Output the (X, Y) coordinate of the center of the cell containing the given text.  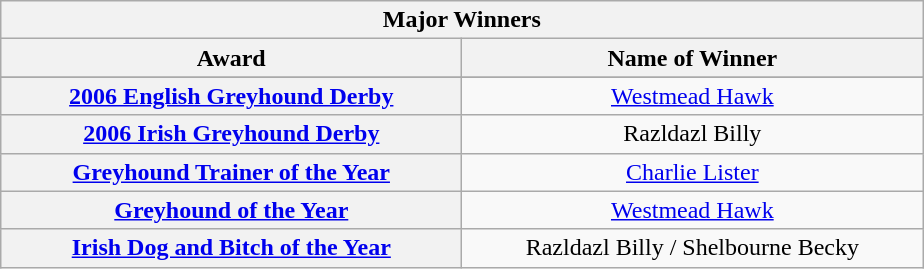
Charlie Lister (692, 172)
2006 Irish Greyhound Derby (232, 134)
2006 English Greyhound Derby (232, 96)
Major Winners (462, 20)
Razldazl Billy (692, 134)
Name of Winner (692, 58)
Razldazl Billy / Shelbourne Becky (692, 248)
Irish Dog and Bitch of the Year (232, 248)
Greyhound of the Year (232, 210)
Greyhound Trainer of the Year (232, 172)
Award (232, 58)
